Identify which cell holds the provided text, then report its [x, y] central coordinate. 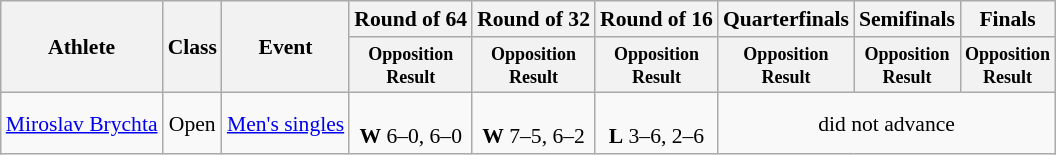
W 6–0, 6–0 [410, 124]
Miroslav Brychta [82, 124]
Round of 64 [410, 19]
Athlete [82, 47]
Class [192, 47]
Event [286, 47]
Open [192, 124]
Men's singles [286, 124]
Round of 16 [656, 19]
did not advance [886, 124]
W 7–5, 6–2 [534, 124]
Quarterfinals [786, 19]
Semifinals [907, 19]
L 3–6, 2–6 [656, 124]
Finals [1008, 19]
Round of 32 [534, 19]
